From the cell containing the given text, extract its center point as (X, Y) coordinate. 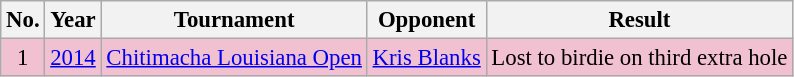
Year (73, 20)
Opponent (426, 20)
2014 (73, 58)
Result (640, 20)
No. (23, 20)
Kris Blanks (426, 58)
1 (23, 58)
Lost to birdie on third extra hole (640, 58)
Tournament (234, 20)
Chitimacha Louisiana Open (234, 58)
